Determine the [x, y] coordinate at the center of the cell enclosing the given text.  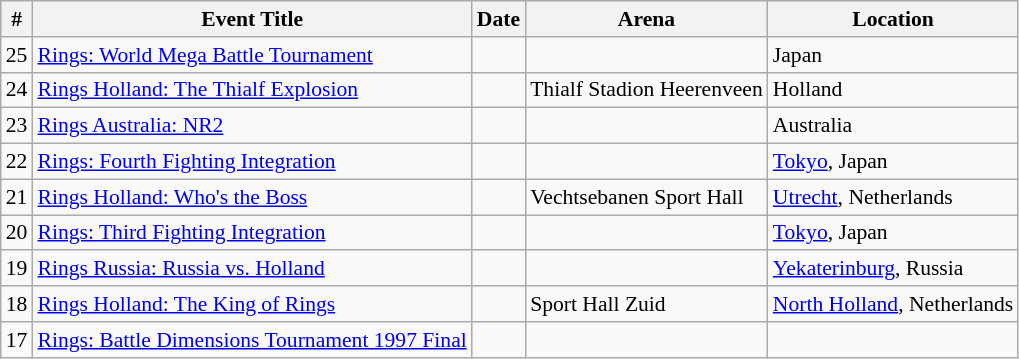
Event Title [252, 19]
Australia [894, 126]
Rings Australia: NR2 [252, 126]
Arena [646, 19]
Rings: Battle Dimensions Tournament 1997 Final [252, 340]
Thialf Stadion Heerenveen [646, 90]
Rings Holland: The King of Rings [252, 304]
# [17, 19]
Utrecht, Netherlands [894, 197]
Rings Russia: Russia vs. Holland [252, 269]
25 [17, 55]
Sport Hall Zuid [646, 304]
North Holland, Netherlands [894, 304]
18 [17, 304]
17 [17, 340]
21 [17, 197]
Japan [894, 55]
24 [17, 90]
Vechtsebanen Sport Hall [646, 197]
Holland [894, 90]
23 [17, 126]
20 [17, 233]
Location [894, 19]
Rings: Third Fighting Integration [252, 233]
Rings Holland: The Thialf Explosion [252, 90]
Rings: Fourth Fighting Integration [252, 162]
22 [17, 162]
Rings Holland: Who's the Boss [252, 197]
Yekaterinburg, Russia [894, 269]
19 [17, 269]
Date [498, 19]
Rings: World Mega Battle Tournament [252, 55]
